Pinpoint the cell where the given text exists, returning its [X, Y] midpoint coordinate. 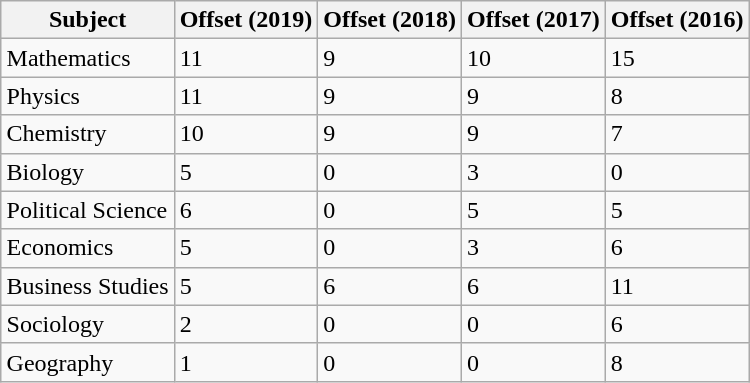
Subject [88, 20]
Offset (2017) [534, 20]
1 [246, 362]
Economics [88, 248]
Chemistry [88, 134]
2 [246, 324]
Political Science [88, 210]
Physics [88, 96]
Offset (2019) [246, 20]
7 [677, 134]
Mathematics [88, 58]
Offset (2018) [390, 20]
Offset (2016) [677, 20]
15 [677, 58]
Biology [88, 172]
Business Studies [88, 286]
Sociology [88, 324]
Geography [88, 362]
